Scan for the cell matching the given text and deliver its [X, Y] coordinate at center. 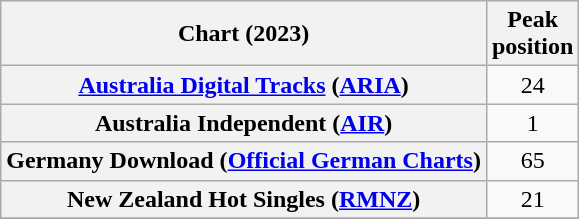
21 [532, 199]
Australia Independent (AIR) [244, 123]
65 [532, 161]
Peakposition [532, 34]
Germany Download (Official German Charts) [244, 161]
24 [532, 85]
New Zealand Hot Singles (RMNZ) [244, 199]
Australia Digital Tracks (ARIA) [244, 85]
Chart (2023) [244, 34]
1 [532, 123]
